Search for the cell housing the specified text and yield its [X, Y] center coordinate. 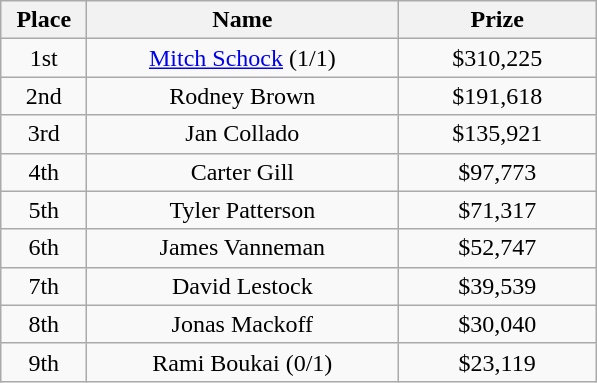
6th [44, 248]
3rd [44, 134]
$135,921 [498, 134]
Jonas Mackoff [242, 324]
$23,119 [498, 362]
2nd [44, 96]
Mitch Schock (1/1) [242, 58]
$71,317 [498, 210]
James Vanneman [242, 248]
David Lestock [242, 286]
$97,773 [498, 172]
Tyler Patterson [242, 210]
8th [44, 324]
4th [44, 172]
$39,539 [498, 286]
$191,618 [498, 96]
Name [242, 20]
7th [44, 286]
Carter Gill [242, 172]
Prize [498, 20]
5th [44, 210]
Rodney Brown [242, 96]
$30,040 [498, 324]
$52,747 [498, 248]
1st [44, 58]
Place [44, 20]
Rami Boukai (0/1) [242, 362]
Jan Collado [242, 134]
9th [44, 362]
$310,225 [498, 58]
